Pinpoint the cell where the given text exists, returning its (x, y) midpoint coordinate. 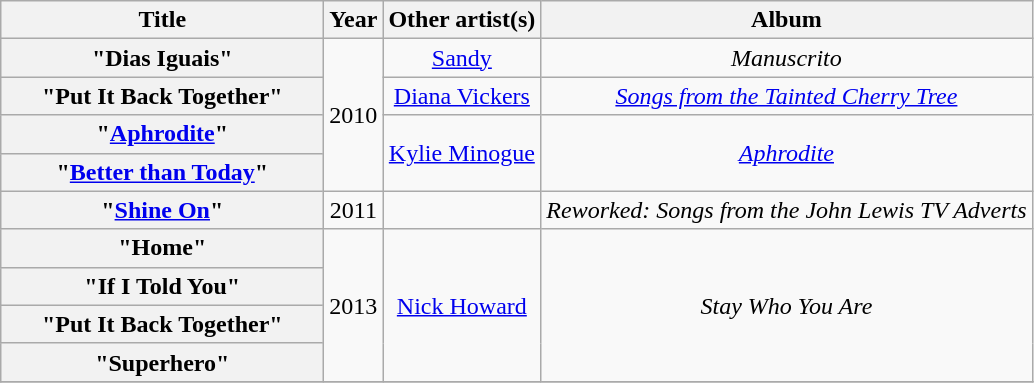
"Dias Iguais" (162, 58)
Title (162, 20)
2011 (354, 210)
"Home" (162, 248)
"Superhero" (162, 362)
Album (786, 20)
"Better than Today" (162, 172)
2010 (354, 115)
Aphrodite (786, 153)
Diana Vickers (462, 96)
2013 (354, 305)
"Aphrodite" (162, 134)
"If I Told You" (162, 286)
Manuscrito (786, 58)
"Shine On" (162, 210)
Sandy (462, 58)
Songs from the Tainted Cherry Tree (786, 96)
Other artist(s) (462, 20)
Year (354, 20)
Kylie Minogue (462, 153)
Nick Howard (462, 305)
Stay Who You Are (786, 305)
Reworked: Songs from the John Lewis TV Adverts (786, 210)
